Provide the (X, Y) coordinate of the cell's center where the given text is located.  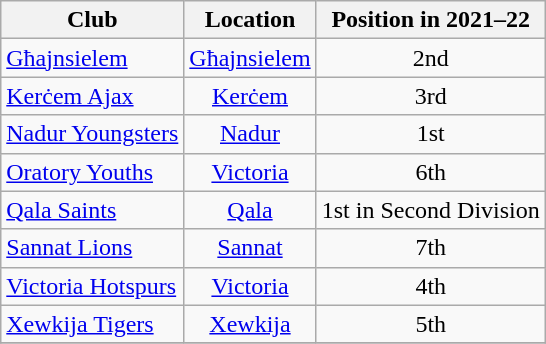
Sannat Lions (92, 248)
Kerċem (250, 96)
3rd (430, 96)
1st in Second Division (430, 210)
Location (250, 20)
7th (430, 248)
4th (430, 286)
Oratory Youths (92, 172)
1st (430, 134)
Xewkija Tigers (92, 324)
2nd (430, 58)
5th (430, 324)
Club (92, 20)
Nadur Youngsters (92, 134)
Kerċem Ajax (92, 96)
Xewkija (250, 324)
Nadur (250, 134)
Sannat (250, 248)
Qala Saints (92, 210)
Position in 2021–22 (430, 20)
6th (430, 172)
Victoria Hotspurs (92, 286)
Qala (250, 210)
